Determine the [X, Y] coordinate at the center of the cell enclosing the given text.  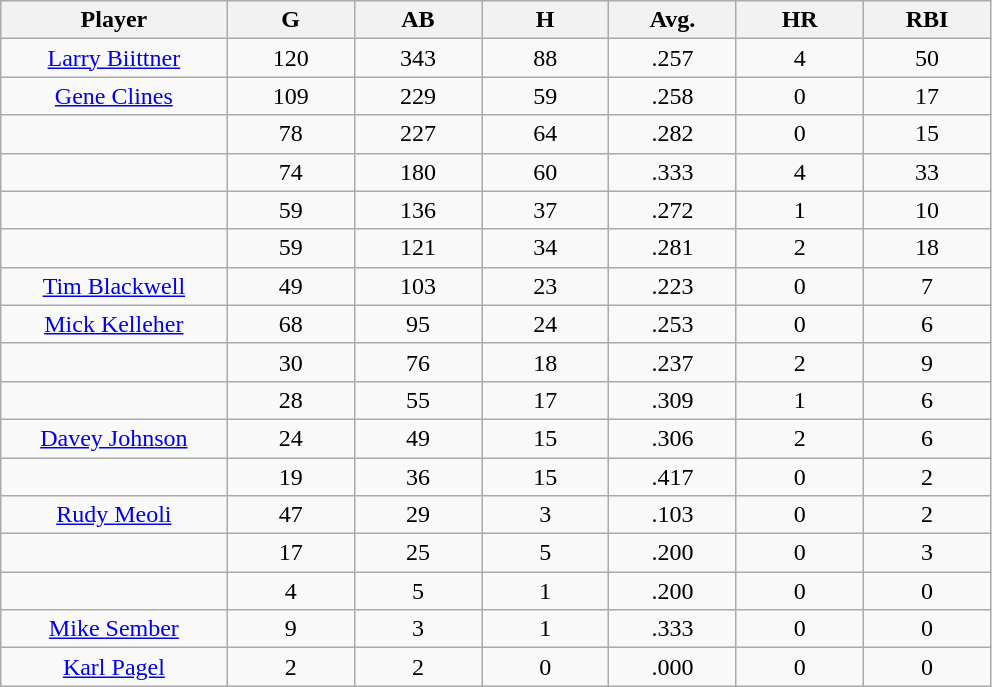
.272 [672, 210]
95 [418, 324]
.103 [672, 515]
19 [290, 477]
RBI [926, 20]
50 [926, 58]
30 [290, 362]
23 [546, 286]
37 [546, 210]
103 [418, 286]
78 [290, 134]
Davey Johnson [114, 438]
Mike Sember [114, 629]
74 [290, 172]
121 [418, 248]
136 [418, 210]
343 [418, 58]
.237 [672, 362]
180 [418, 172]
227 [418, 134]
47 [290, 515]
G [290, 20]
229 [418, 96]
28 [290, 400]
.257 [672, 58]
.309 [672, 400]
55 [418, 400]
109 [290, 96]
.253 [672, 324]
.281 [672, 248]
10 [926, 210]
Player [114, 20]
120 [290, 58]
AB [418, 20]
36 [418, 477]
.223 [672, 286]
29 [418, 515]
Mick Kelleher [114, 324]
H [546, 20]
Gene Clines [114, 96]
.258 [672, 96]
25 [418, 553]
.306 [672, 438]
88 [546, 58]
HR [800, 20]
Rudy Meoli [114, 515]
60 [546, 172]
33 [926, 172]
.000 [672, 667]
.417 [672, 477]
Tim Blackwell [114, 286]
34 [546, 248]
7 [926, 286]
76 [418, 362]
64 [546, 134]
.282 [672, 134]
Larry Biittner [114, 58]
Avg. [672, 20]
68 [290, 324]
Karl Pagel [114, 667]
